Capture the cell that displays the provided text and extract its [X, Y] central coordinate. 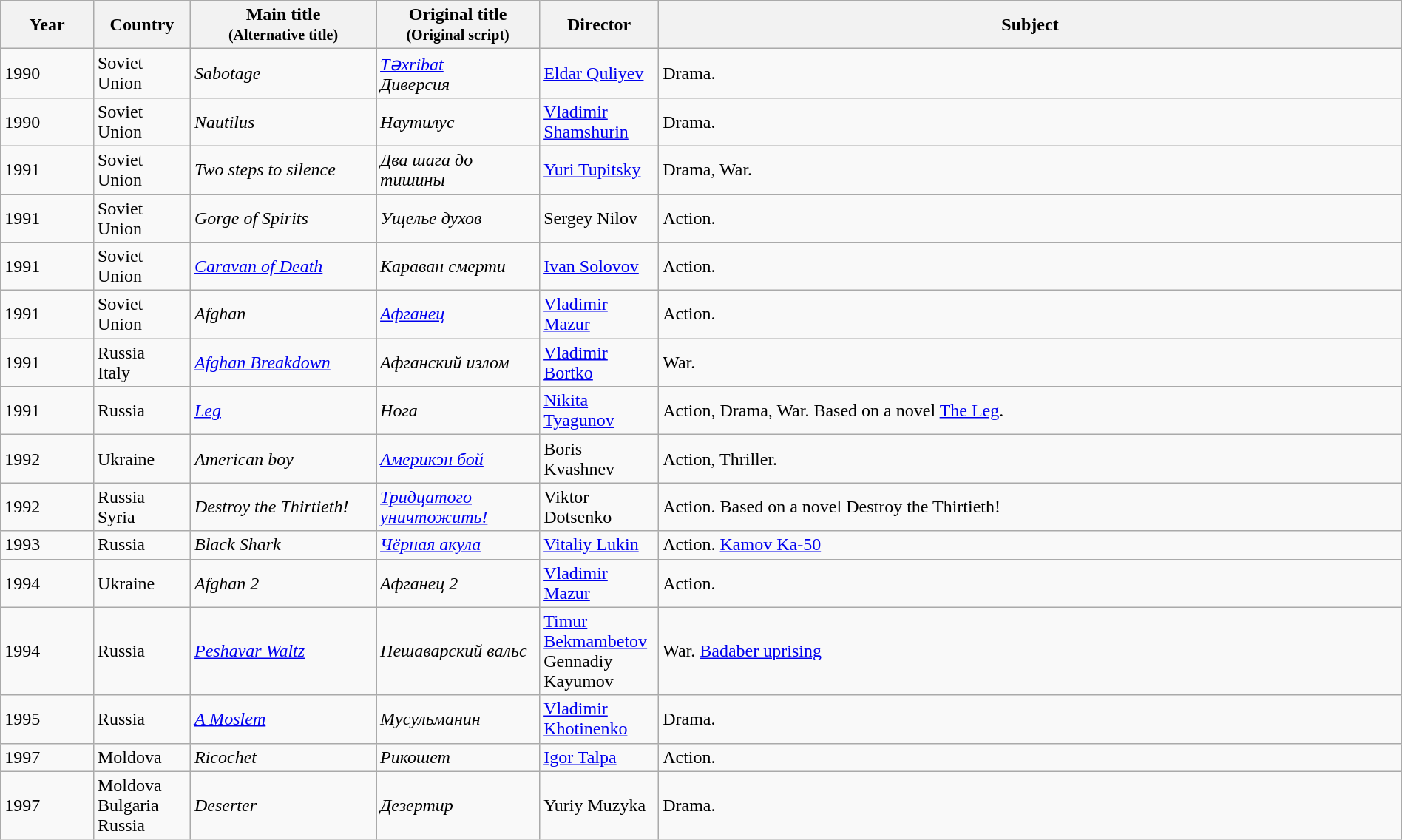
Eldar Quliyev [599, 74]
Vladimir Khotinenko [599, 719]
Action. Kamov Ka-50 [1031, 545]
Афганский излом [458, 362]
Destroy the Thirtieth! [282, 507]
Moldova [142, 757]
Main title(Alternative title) [282, 25]
Нога [458, 411]
Subject [1031, 25]
Caravan of Death [282, 266]
Sabotage [282, 74]
Timur BekmambetovGennadiy Kayumov [599, 651]
Ivan Solovov [599, 266]
Afghan 2 [282, 583]
MoldovaBulgariaRussia [142, 805]
Два шага до тишины [458, 170]
Караван смерти [458, 266]
Пешаварский вальс [458, 651]
Igor Talpa [599, 757]
Afghan [282, 315]
Nautilus [282, 121]
Мусульманин [458, 719]
Тридцатого уничтожить! [458, 507]
Black Shark [282, 545]
War. [1031, 362]
1995 [47, 719]
Чёрная акула [458, 545]
Vitaliy Lukin [599, 545]
Рикошет [458, 757]
Action, Thriller. [1031, 458]
A Moslem [282, 719]
Two steps to silence [282, 170]
Peshavar Waltz [282, 651]
Vladimir Shamshurin [599, 121]
Leg [282, 411]
Афганец [458, 315]
Viktor Dotsenko [599, 507]
Nikita Tyagunov [599, 411]
Year [47, 25]
Yuriy Muzyka [599, 805]
American boy [282, 458]
TəxribatДиверсия [458, 74]
Afghan Breakdown [282, 362]
Америкэн бой [458, 458]
Vladimir Bortko [599, 362]
Action. Based on a novel Destroy the Thirtieth! [1031, 507]
Наутилус [458, 121]
Deserter [282, 805]
RussiaSyria [142, 507]
RussiaItaly [142, 362]
1993 [47, 545]
Ущелье духов [458, 217]
Ricochet [282, 757]
Афганец 2 [458, 583]
Дезертир [458, 805]
Country [142, 25]
Boris Kvashnev [599, 458]
Original title(Original script) [458, 25]
Gorge of Spirits [282, 217]
Yuri Tupitsky [599, 170]
Sergey Nilov [599, 217]
Director [599, 25]
Drama, War. [1031, 170]
Action, Drama, War. Based on a novel The Leg. [1031, 411]
War. Badaber uprising [1031, 651]
